Determine the [x, y] coordinate at the center of the cell enclosing the given text.  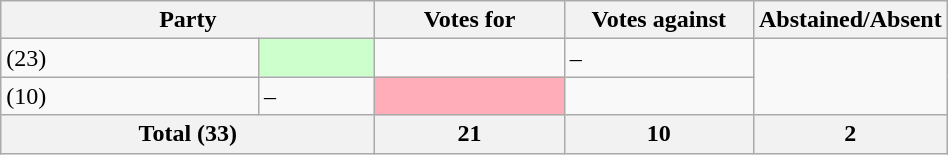
(10) [130, 96]
Votes for [470, 20]
Party [188, 20]
10 [658, 134]
Votes against [658, 20]
2 [850, 134]
Total (33) [188, 134]
21 [470, 134]
(23) [130, 58]
Abstained/Absent [850, 20]
